For the text-containing cell, return its midpoint in (X, Y) coordinate format. 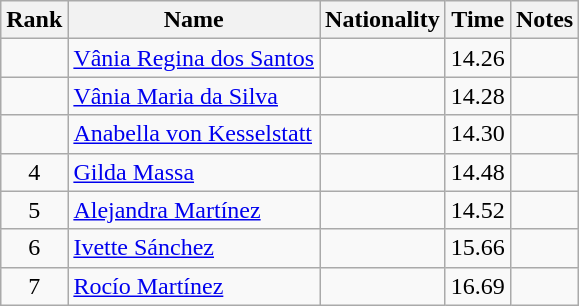
14.28 (478, 96)
Anabella von Kesselstatt (194, 134)
Rocío Martínez (194, 286)
Time (478, 20)
Gilda Massa (194, 172)
Name (194, 20)
Rank (34, 20)
Nationality (383, 20)
14.48 (478, 172)
Vânia Regina dos Santos (194, 58)
14.26 (478, 58)
14.52 (478, 210)
Alejandra Martínez (194, 210)
6 (34, 248)
Vânia Maria da Silva (194, 96)
7 (34, 286)
14.30 (478, 134)
15.66 (478, 248)
4 (34, 172)
5 (34, 210)
16.69 (478, 286)
Notes (544, 20)
Ivette Sánchez (194, 248)
